Output the (x, y) coordinate of the center of the cell containing the given text.  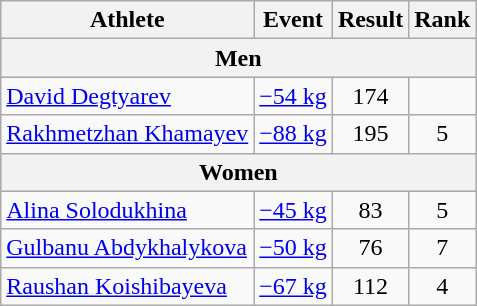
−50 kg (294, 248)
−45 kg (294, 210)
83 (370, 210)
Event (294, 20)
−88 kg (294, 134)
Alina Solodukhina (128, 210)
−54 kg (294, 96)
Raushan Koishibayeva (128, 286)
Gulbanu Abdykhalykova (128, 248)
Athlete (128, 20)
195 (370, 134)
Result (370, 20)
Women (238, 172)
−67 kg (294, 286)
7 (442, 248)
Men (238, 58)
Rakhmetzhan Khamayev (128, 134)
Rank (442, 20)
David Degtyarev (128, 96)
174 (370, 96)
4 (442, 286)
112 (370, 286)
76 (370, 248)
